Find where the given text appears and provide that cell's center as [x, y] coordinate. 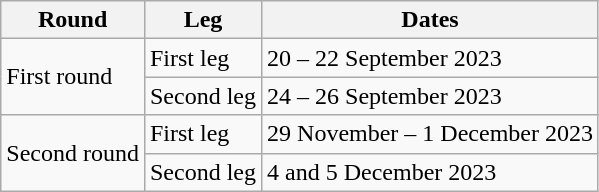
29 November – 1 December 2023 [430, 134]
Round [73, 20]
Second round [73, 153]
First round [73, 77]
20 – 22 September 2023 [430, 58]
4 and 5 December 2023 [430, 172]
24 – 26 September 2023 [430, 96]
Leg [202, 20]
Dates [430, 20]
